Identify which cell holds the provided text, then report its [x, y] central coordinate. 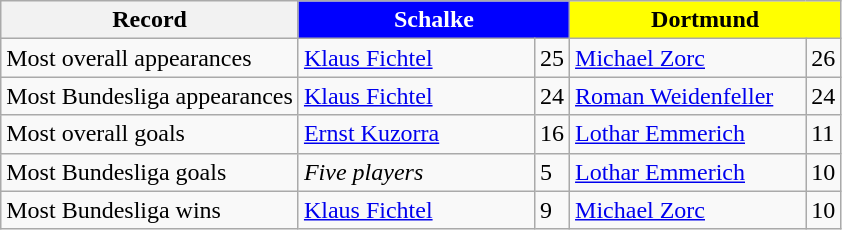
Most Bundesliga wins [150, 210]
9 [552, 210]
11 [824, 134]
Ernst Kuzorra [416, 134]
Five players [416, 172]
Most overall appearances [150, 58]
16 [552, 134]
Dortmund [706, 20]
Roman Weidenfeller [688, 96]
Most overall goals [150, 134]
Most Bundesliga appearances [150, 96]
25 [552, 58]
Most Bundesliga goals [150, 172]
Schalke [434, 20]
26 [824, 58]
5 [552, 172]
Record [150, 20]
